Find where the given text appears and provide that cell's center as (X, Y) coordinate. 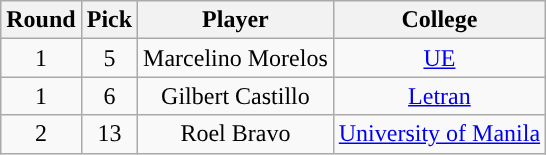
University of Manila (439, 134)
Roel Bravo (236, 134)
Marcelino Morelos (236, 58)
UE (439, 58)
Player (236, 20)
Gilbert Castillo (236, 96)
5 (109, 58)
College (439, 20)
Pick (109, 20)
Round (41, 20)
Letran (439, 96)
6 (109, 96)
2 (41, 134)
13 (109, 134)
